Return the (X, Y) coordinate for the center point of the cell that contains the specified text.  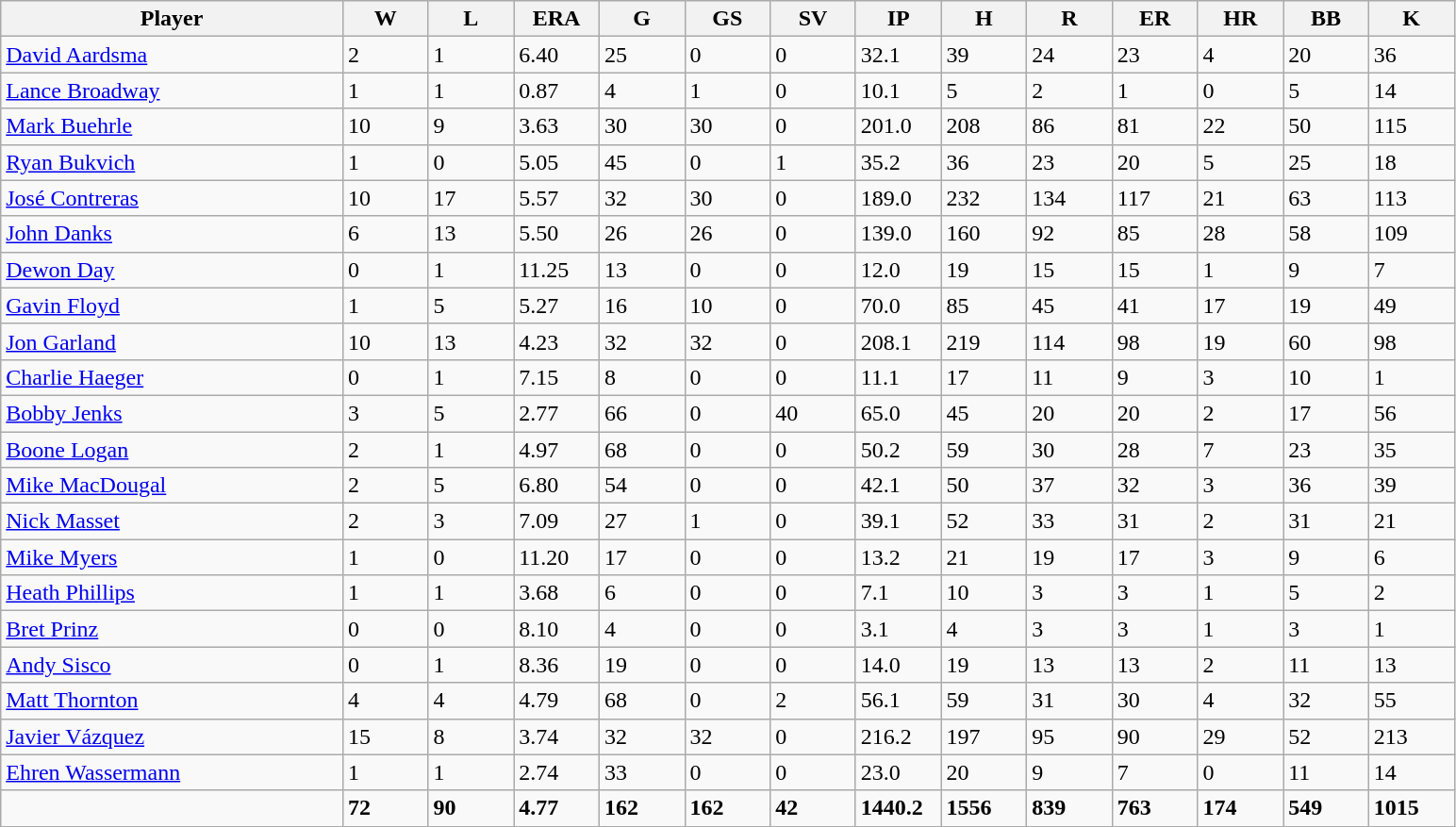
219 (984, 341)
GS (728, 19)
Nick Masset (172, 521)
95 (1069, 736)
5.05 (556, 162)
SV (813, 19)
4.23 (556, 341)
174 (1241, 808)
11.20 (556, 557)
189.0 (898, 198)
92 (1069, 234)
José Contreras (172, 198)
12.0 (898, 270)
139.0 (898, 234)
66 (641, 413)
H (984, 19)
50.2 (898, 450)
114 (1069, 341)
56 (1411, 413)
42 (813, 808)
115 (1411, 126)
40 (813, 413)
4.79 (556, 701)
201.0 (898, 126)
29 (1241, 736)
David Aardsma (172, 55)
197 (984, 736)
63 (1326, 198)
24 (1069, 55)
18 (1411, 162)
22 (1241, 126)
ERA (556, 19)
14.0 (898, 665)
3.68 (556, 593)
41 (1154, 306)
7.1 (898, 593)
4.97 (556, 450)
72 (385, 808)
4.77 (556, 808)
Mark Buehrle (172, 126)
2.77 (556, 413)
Gavin Floyd (172, 306)
IP (898, 19)
L (472, 19)
208.1 (898, 341)
113 (1411, 198)
6.80 (556, 486)
HR (1241, 19)
117 (1154, 198)
109 (1411, 234)
W (385, 19)
5.50 (556, 234)
ER (1154, 19)
70.0 (898, 306)
Dewon Day (172, 270)
35 (1411, 450)
8.36 (556, 665)
0.87 (556, 91)
232 (984, 198)
Player (172, 19)
134 (1069, 198)
549 (1326, 808)
81 (1154, 126)
1440.2 (898, 808)
Mike Myers (172, 557)
58 (1326, 234)
10.1 (898, 91)
2.74 (556, 772)
Andy Sisco (172, 665)
1556 (984, 808)
G (641, 19)
Matt Thornton (172, 701)
16 (641, 306)
Ryan Bukvich (172, 162)
65.0 (898, 413)
11.25 (556, 270)
6.40 (556, 55)
Ehren Wassermann (172, 772)
5.27 (556, 306)
13.2 (898, 557)
Charlie Haeger (172, 377)
213 (1411, 736)
7.09 (556, 521)
39.1 (898, 521)
56.1 (898, 701)
49 (1411, 306)
7.15 (556, 377)
Mike MacDougal (172, 486)
Bret Prinz (172, 629)
763 (1154, 808)
1015 (1411, 808)
60 (1326, 341)
8.10 (556, 629)
27 (641, 521)
37 (1069, 486)
Boone Logan (172, 450)
3.1 (898, 629)
208 (984, 126)
216.2 (898, 736)
11.1 (898, 377)
23.0 (898, 772)
Heath Phillips (172, 593)
BB (1326, 19)
Javier Vázquez (172, 736)
John Danks (172, 234)
839 (1069, 808)
K (1411, 19)
Jon Garland (172, 341)
3.63 (556, 126)
54 (641, 486)
5.57 (556, 198)
32.1 (898, 55)
55 (1411, 701)
R (1069, 19)
86 (1069, 126)
42.1 (898, 486)
160 (984, 234)
3.74 (556, 736)
Bobby Jenks (172, 413)
35.2 (898, 162)
Lance Broadway (172, 91)
